Identify which cell holds the provided text, then report its (x, y) central coordinate. 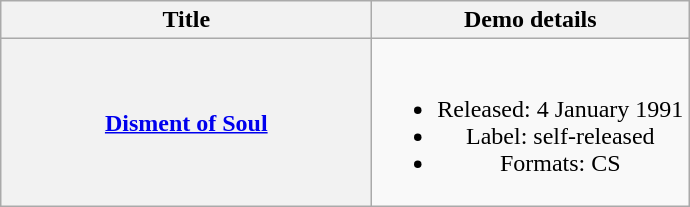
Title (186, 20)
Disment of Soul (186, 122)
Demo details (530, 20)
Released: 4 January 1991Label: self-releasedFormats: CS (530, 122)
